Output the [X, Y] coordinate of the center of the cell containing the given text.  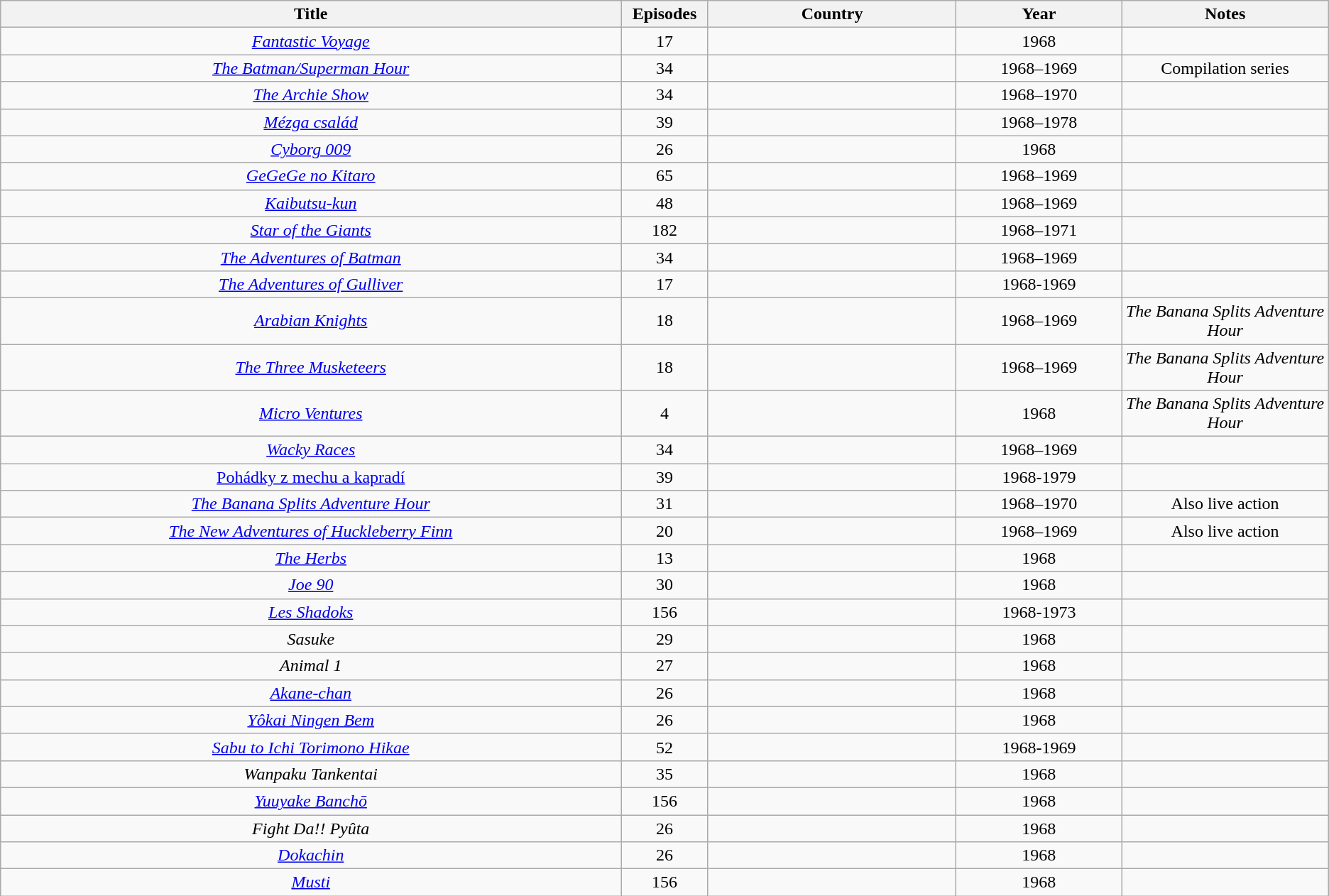
Country [832, 14]
Pohádky z mechu a kapradí [311, 477]
20 [664, 531]
Micro Ventures [311, 413]
The Three Musketeers [311, 366]
1968–1971 [1039, 230]
Mézga család [311, 122]
Arabian Knights [311, 321]
Notes [1225, 14]
Sasuke [311, 639]
Animal 1 [311, 666]
30 [664, 585]
Year [1039, 14]
The New Adventures of Huckleberry Finn [311, 531]
Kaibutsu-kun [311, 203]
29 [664, 639]
27 [664, 666]
1968-1979 [1039, 477]
The Batman/Superman Hour [311, 68]
Sabu to Ichi Torimono Hikae [311, 747]
Title [311, 14]
13 [664, 558]
GeGeGe no Kitaro [311, 176]
Wanpaku Tankentai [311, 774]
Wacky Races [311, 450]
Dokachin [311, 856]
1968-1973 [1039, 612]
35 [664, 774]
4 [664, 413]
Fight Da!! Pyûta [311, 829]
Cyborg 009 [311, 149]
The Adventures of Gulliver [311, 284]
65 [664, 176]
Fantastic Voyage [311, 41]
Star of the Giants [311, 230]
52 [664, 747]
Joe 90 [311, 585]
The Adventures of Batman [311, 257]
Yôkai Ningen Bem [311, 720]
1968–1978 [1039, 122]
48 [664, 203]
Compilation series [1225, 68]
The Herbs [311, 558]
Akane-chan [311, 693]
The Archie Show [311, 95]
Les Shadoks [311, 612]
Yuuyake Banchō [311, 801]
Episodes [664, 14]
Musti [311, 883]
31 [664, 504]
182 [664, 230]
